Extract the (X, Y) coordinate from the center of the cell holding the provided text.  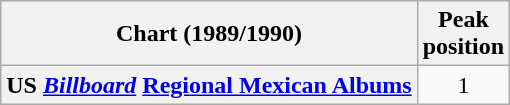
Chart (1989/1990) (209, 34)
1 (463, 85)
US Billboard Regional Mexican Albums (209, 85)
Peakposition (463, 34)
